Provide the (X, Y) coordinate of the cell's center where the given text is located.  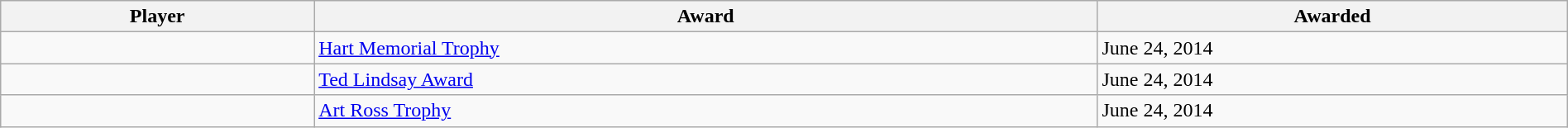
Award (706, 17)
Art Ross Trophy (706, 111)
Player (157, 17)
Ted Lindsay Award (706, 79)
Awarded (1332, 17)
Hart Memorial Trophy (706, 48)
